Search for the cell housing the specified text and yield its [x, y] center coordinate. 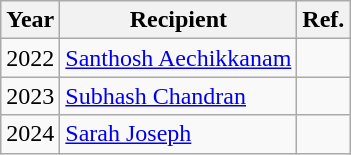
Sarah Joseph [178, 134]
Year [30, 20]
Santhosh Aechikkanam [178, 58]
Ref. [324, 20]
Recipient [178, 20]
2023 [30, 96]
Subhash Chandran [178, 96]
2024 [30, 134]
2022 [30, 58]
